Return the [X, Y] coordinate for the center point of the cell that contains the specified text.  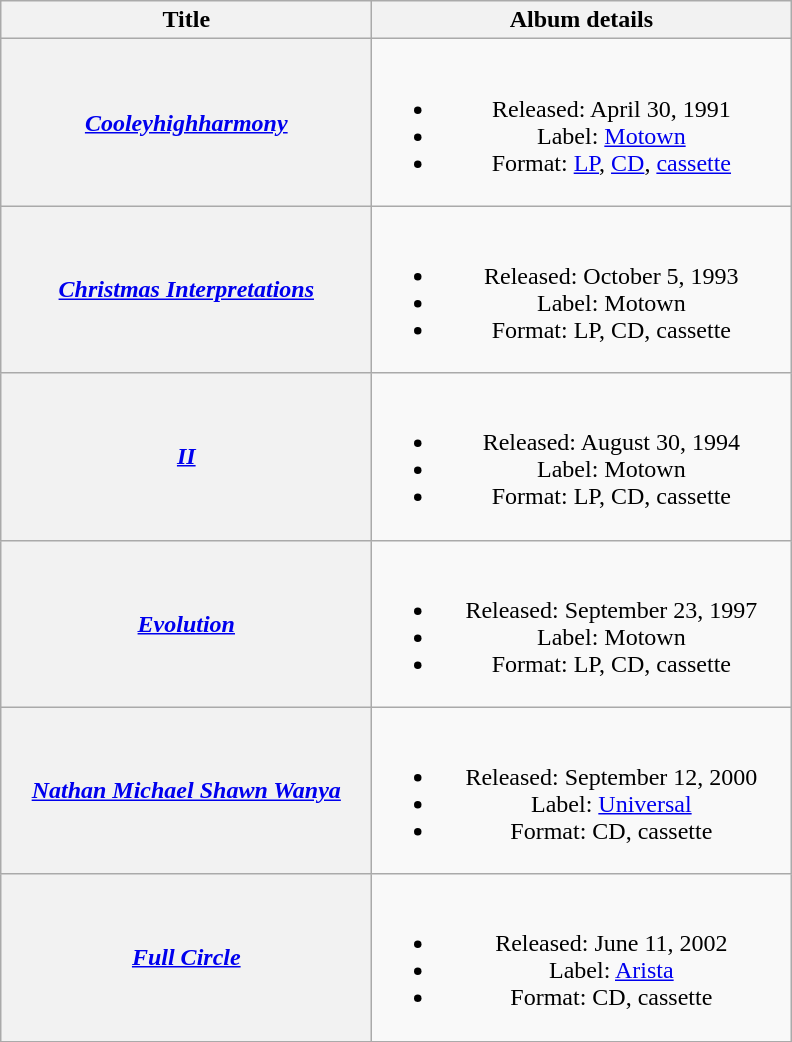
Christmas Interpretations [186, 290]
Title [186, 20]
Released: April 30, 1991Label: MotownFormat: LP, CD, cassette [582, 122]
Full Circle [186, 958]
II [186, 456]
Released: June 11, 2002Label: AristaFormat: CD, cassette [582, 958]
Released: October 5, 1993Label: MotownFormat: LP, CD, cassette [582, 290]
Album details [582, 20]
Evolution [186, 624]
Released: September 23, 1997Label: MotownFormat: LP, CD, cassette [582, 624]
Released: August 30, 1994Label: MotownFormat: LP, CD, cassette [582, 456]
Nathan Michael Shawn Wanya [186, 790]
Released: September 12, 2000Label: UniversalFormat: CD, cassette [582, 790]
Cooleyhighharmony [186, 122]
